Determine the [X, Y] coordinate at the center of the cell enclosing the given text.  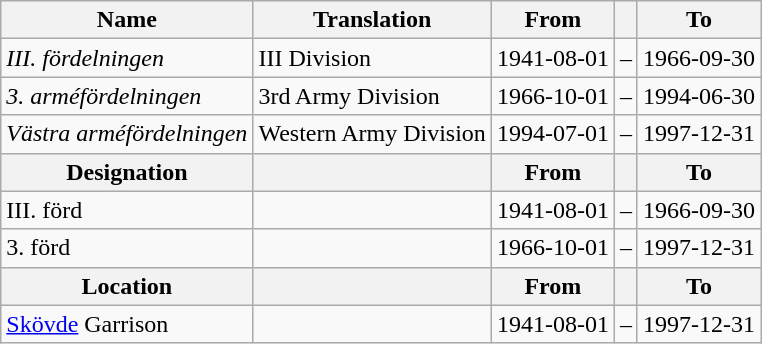
Name [127, 20]
1994-07-01 [552, 134]
III Division [372, 58]
3rd Army Division [372, 96]
3. arméfördelningen [127, 96]
Västra arméfördelningen [127, 134]
Translation [372, 20]
3. förd [127, 248]
Location [127, 286]
III. fördelningen [127, 58]
Designation [127, 172]
III. förd [127, 210]
1994-06-30 [698, 96]
Skövde Garrison [127, 324]
Western Army Division [372, 134]
